Locate the cell with the specified text and output its (X, Y) center coordinate. 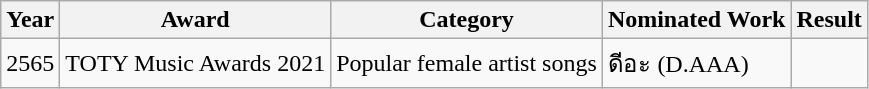
Year (30, 20)
Popular female artist songs (467, 64)
Result (829, 20)
Nominated Work (696, 20)
ดีอะ (D.AAA) (696, 64)
2565 (30, 64)
TOTY Music Awards 2021 (196, 64)
Award (196, 20)
Category (467, 20)
